Determine the [X, Y] coordinate at the center of the cell enclosing the given text.  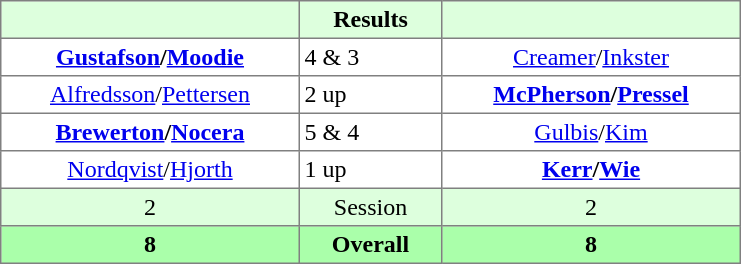
Gulbis/Kim [591, 132]
Creamer/Inkster [591, 57]
1 up [370, 170]
Overall [370, 245]
Session [370, 207]
Nordqvist/Hjorth [150, 170]
Brewerton/Nocera [150, 132]
4 & 3 [370, 57]
2 up [370, 95]
5 & 4 [370, 132]
Results [370, 20]
Kerr/Wie [591, 170]
Gustafson/Moodie [150, 57]
McPherson/Pressel [591, 95]
Alfredsson/Pettersen [150, 95]
